Locate the cell with the specified text and output its (X, Y) center coordinate. 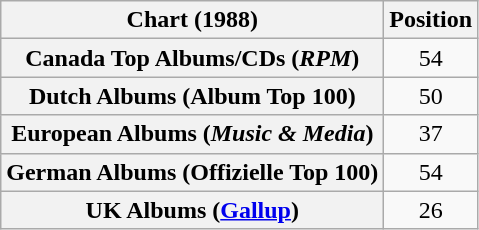
50 (431, 96)
26 (431, 210)
European Albums (Music & Media) (192, 134)
Position (431, 20)
Dutch Albums (Album Top 100) (192, 96)
German Albums (Offizielle Top 100) (192, 172)
Chart (1988) (192, 20)
Canada Top Albums/CDs (RPM) (192, 58)
37 (431, 134)
UK Albums (Gallup) (192, 210)
